Pinpoint the cell where the given text exists, returning its (X, Y) midpoint coordinate. 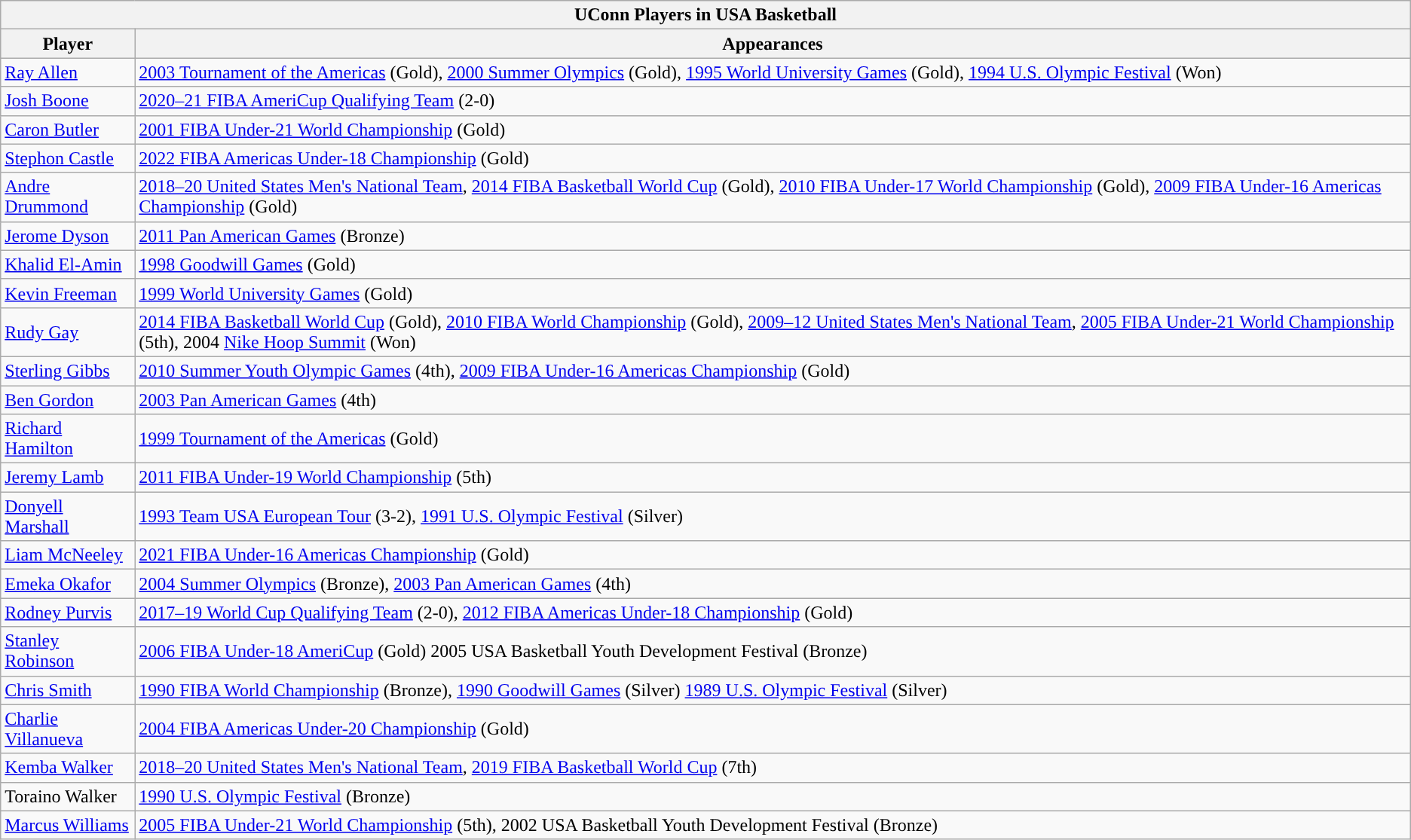
2003 Pan American Games (4th) (773, 400)
2001 FIBA Under-21 World Championship (Gold) (773, 130)
Sterling Gibbs (68, 371)
1999 Tournament of the Americas (Gold) (773, 438)
Toraino Walker (68, 796)
1993 Team USA European Tour (3-2), 1991 U.S. Olympic Festival (Silver) (773, 517)
2004 FIBA Americas Under-20 Championship (Gold) (773, 729)
2003 Tournament of the Americas (Gold), 2000 Summer Olympics (Gold), 1995 World University Games (Gold), 1994 U.S. Olympic Festival (Won) (773, 72)
Josh Boone (68, 101)
Liam McNeeley (68, 555)
Charlie Villanueva (68, 729)
2020–21 FIBA AmeriCup Qualifying Team (2-0) (773, 101)
1990 U.S. Olympic Festival (Bronze) (773, 796)
Rudy Gay (68, 331)
Khalid El-Amin (68, 264)
2005 FIBA Under-21 World Championship (5th), 2002 USA Basketball Youth Development Festival (Bronze) (773, 825)
2010 Summer Youth Olympic Games (4th), 2009 FIBA Under-16 Americas Championship (Gold) (773, 371)
2022 FIBA Americas Under-18 Championship (Gold) (773, 158)
2021 FIBA Under-16 Americas Championship (Gold) (773, 555)
2018–20 United States Men's National Team, 2019 FIBA Basketball World Cup (7th) (773, 768)
1999 World University Games (Gold) (773, 293)
Jerome Dyson (68, 236)
2004 Summer Olympics (Bronze), 2003 Pan American Games (4th) (773, 584)
2017–19 World Cup Qualifying Team (2-0), 2012 FIBA Americas Under-18 Championship (Gold) (773, 612)
Rodney Purvis (68, 612)
Kevin Freeman (68, 293)
1990 FIBA World Championship (Bronze), 1990 Goodwill Games (Silver) 1989 U.S. Olympic Festival (Silver) (773, 690)
Stephon Castle (68, 158)
Marcus Williams (68, 825)
Kemba Walker (68, 768)
Ben Gordon (68, 400)
Stanley Robinson (68, 651)
UConn Players in USA Basketball (705, 15)
Donyell Marshall (68, 517)
1998 Goodwill Games (Gold) (773, 264)
Jeremy Lamb (68, 478)
Ray Allen (68, 72)
2006 FIBA Under-18 AmeriCup (Gold) 2005 USA Basketball Youth Development Festival (Bronze) (773, 651)
Player (68, 44)
Chris Smith (68, 690)
2011 Pan American Games (Bronze) (773, 236)
Appearances (773, 44)
2011 FIBA Under-19 World Championship (5th) (773, 478)
Caron Butler (68, 130)
Andre Drummond (68, 197)
Emeka Okafor (68, 584)
Richard Hamilton (68, 438)
